Provide the (X, Y) coordinate of the cell's center where the given text is located.  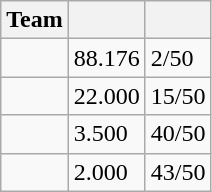
22.000 (106, 96)
Team (35, 20)
88.176 (106, 58)
40/50 (178, 134)
2.000 (106, 172)
15/50 (178, 96)
43/50 (178, 172)
2/50 (178, 58)
3.500 (106, 134)
